Provide the [X, Y] coordinate of the cell's center where the given text is located.  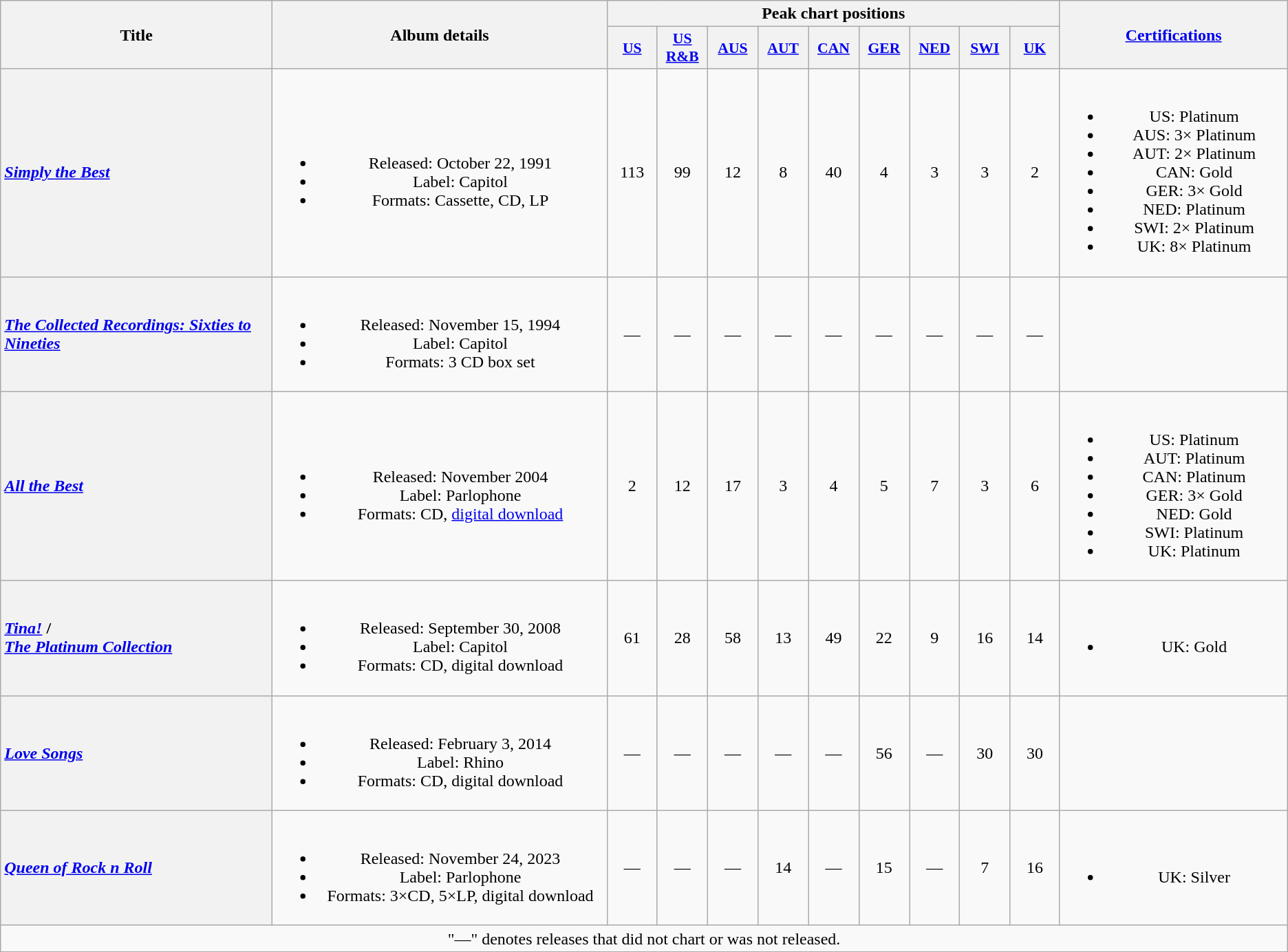
61 [632, 638]
99 [683, 173]
The Collected Recordings: Sixties to Nineties [136, 334]
6 [1035, 486]
Title [136, 34]
US: PlatinumAUS: 3× PlatinumAUT: 2× PlatinumCAN: GoldGER: 3× GoldNED: PlatinumSWI: 2× PlatinumUK: 8× Platinum [1174, 173]
Love Songs [136, 753]
SWI [985, 48]
UK: Silver [1174, 868]
UK [1035, 48]
Released: November 15, 1994Label: CapitolFormats: 3 CD box set [440, 334]
28 [683, 638]
15 [883, 868]
All the Best [136, 486]
Released: September 30, 2008Label: CapitolFormats: CD, digital download [440, 638]
113 [632, 173]
US R&B [683, 48]
Tina! /The Platinum Collection [136, 638]
Peak chart positions [833, 14]
AUT [783, 48]
US: PlatinumAUT: PlatinumCAN: PlatinumGER: 3× GoldNED: GoldSWI: PlatinumUK: Platinum [1174, 486]
AUS [732, 48]
9 [934, 638]
Album details [440, 34]
UK: Gold [1174, 638]
CAN [834, 48]
49 [834, 638]
Simply the Best [136, 173]
GER [883, 48]
Released: February 3, 2014Label: RhinoFormats: CD, digital download [440, 753]
Released: October 22, 1991Label: CapitolFormats: Cassette, CD, LP [440, 173]
5 [883, 486]
17 [732, 486]
"—" denotes releases that did not chart or was not released. [644, 938]
8 [783, 173]
Released: November 2004Label: ParlophoneFormats: CD, digital download [440, 486]
Released: November 24, 2023Label: ParlophoneFormats: 3×CD, 5×LP, digital download [440, 868]
56 [883, 753]
Queen of Rock n Roll [136, 868]
US [632, 48]
40 [834, 173]
58 [732, 638]
13 [783, 638]
NED [934, 48]
22 [883, 638]
Certifications [1174, 34]
